Return the (x, y) coordinate for the center point of the cell that contains the specified text.  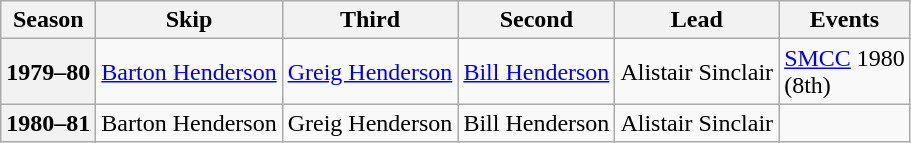
1979–80 (48, 72)
SMCC 1980 (8th) (845, 72)
Lead (697, 20)
Events (845, 20)
Season (48, 20)
Third (370, 20)
Second (536, 20)
Skip (189, 20)
1980–81 (48, 123)
